Determine the [X, Y] coordinate at the center of the cell enclosing the given text.  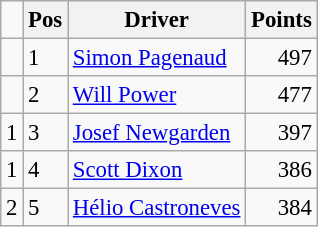
4 [46, 170]
Hélio Castroneves [157, 208]
3 [46, 133]
5 [46, 208]
397 [282, 133]
384 [282, 208]
477 [282, 95]
Scott Dixon [157, 170]
Will Power [157, 95]
497 [282, 58]
Driver [157, 20]
Simon Pagenaud [157, 58]
Pos [46, 20]
386 [282, 170]
Points [282, 20]
Josef Newgarden [157, 133]
